Return the (X, Y) coordinate for the center point of the cell that contains the specified text.  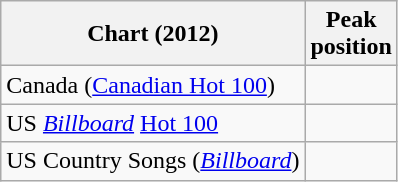
Canada (Canadian Hot 100) (153, 85)
Chart (2012) (153, 34)
Peakposition (351, 34)
US Billboard Hot 100 (153, 123)
US Country Songs (Billboard) (153, 161)
